Return the [x, y] coordinate for the center point of the cell that contains the specified text.  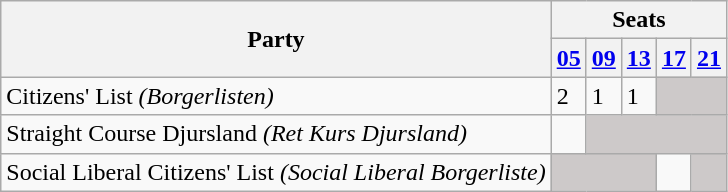
09 [604, 58]
Party [276, 39]
Social Liberal Citizens' List (Social Liberal Borgerliste) [276, 172]
17 [674, 58]
05 [568, 58]
Citizens' List (Borgerlisten) [276, 96]
Straight Course Djursland (Ret Kurs Djursland) [276, 134]
Seats [638, 20]
21 [708, 58]
2 [568, 96]
13 [638, 58]
